Find where the given text appears and provide that cell's center as [x, y] coordinate. 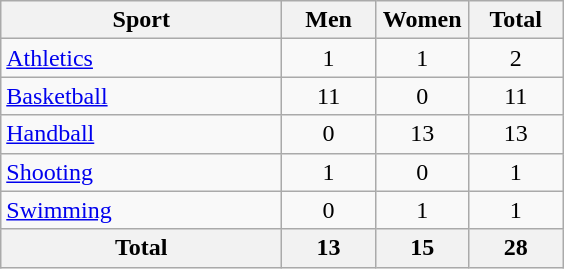
28 [516, 248]
Swimming [142, 210]
2 [516, 58]
Athletics [142, 58]
15 [422, 248]
Women [422, 20]
Sport [142, 20]
Basketball [142, 96]
Men [329, 20]
Handball [142, 134]
Shooting [142, 172]
